Detect which cell encompasses the target text, then output its [X, Y] center coordinate. 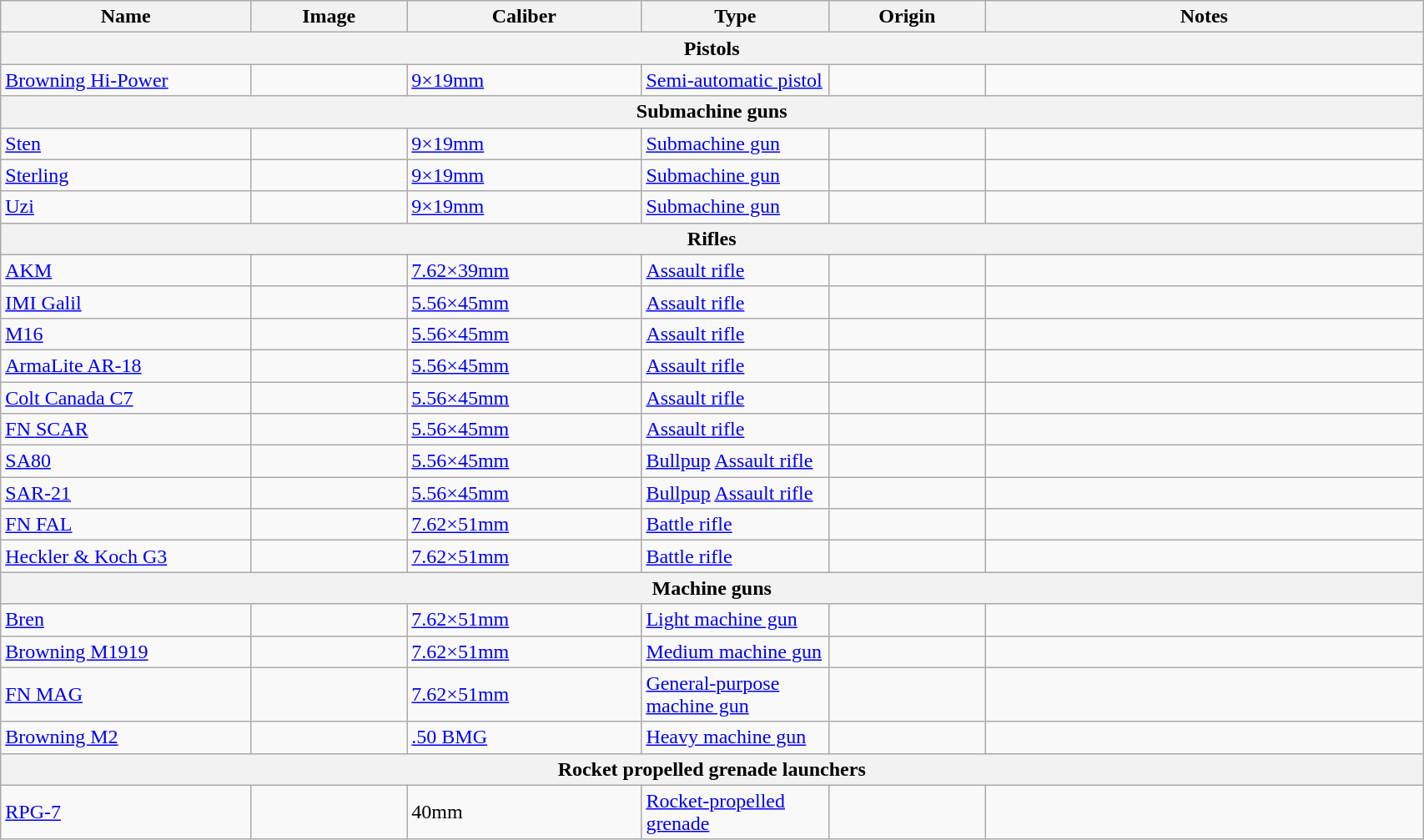
M16 [126, 334]
.50 BMG [524, 737]
SA80 [126, 461]
ArmaLite AR-18 [126, 365]
Sterling [126, 175]
Rocket-propelled grenade [736, 812]
Rocket propelled grenade launchers [712, 769]
Heckler & Koch G3 [126, 556]
General-purpose machine gun [736, 694]
AKM [126, 270]
Browning M1919 [126, 651]
IMI Galil [126, 302]
Browning M2 [126, 737]
FN FAL [126, 525]
Pistols [712, 48]
Caliber [524, 17]
RPG-7 [126, 812]
40mm [524, 812]
7.62×39mm [524, 270]
Heavy machine gun [736, 737]
Type [736, 17]
Uzi [126, 207]
Semi-automatic pistol [736, 80]
Browning Hi-Power [126, 80]
Image [329, 17]
SAR-21 [126, 493]
Name [126, 17]
Origin [908, 17]
Medium machine gun [736, 651]
Bren [126, 620]
Light machine gun [736, 620]
FN SCAR [126, 430]
Submachine guns [712, 112]
Machine guns [712, 588]
Rifles [712, 239]
Colt Canada C7 [126, 398]
Notes [1205, 17]
FN MAG [126, 694]
Sten [126, 143]
